Identify which cell holds the provided text, then report its (x, y) central coordinate. 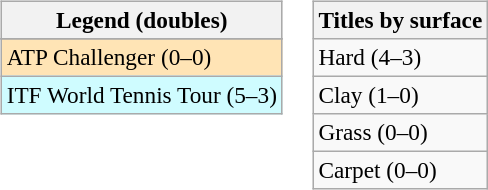
Hard (4–3) (400, 57)
ATP Challenger (0–0) (142, 57)
Titles by surface (400, 20)
Carpet (0–0) (400, 171)
ITF World Tennis Tour (5–3) (142, 95)
Legend (doubles) (142, 20)
Clay (1–0) (400, 95)
Grass (0–0) (400, 133)
